For the text-containing cell, return its midpoint in (x, y) coordinate format. 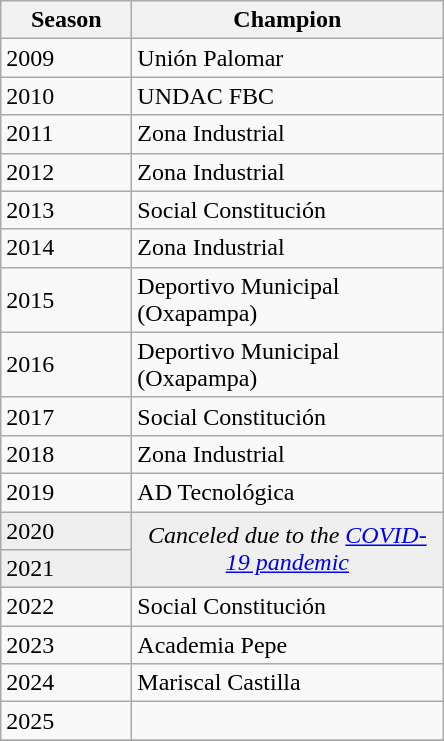
2010 (66, 96)
2019 (66, 492)
2025 (66, 721)
UNDAC FBC (288, 96)
Canceled due to the COVID-19 pandemic (288, 550)
2009 (66, 58)
Mariscal Castilla (288, 683)
Unión Palomar (288, 58)
2016 (66, 364)
AD Tecnológica (288, 492)
2013 (66, 210)
2015 (66, 300)
Season (66, 20)
2022 (66, 607)
Academia Pepe (288, 645)
2017 (66, 416)
2023 (66, 645)
2024 (66, 683)
2011 (66, 134)
2021 (66, 569)
Champion (288, 20)
2018 (66, 454)
2014 (66, 248)
2020 (66, 531)
2012 (66, 172)
